For the text-containing cell, return its midpoint in [x, y] coordinate format. 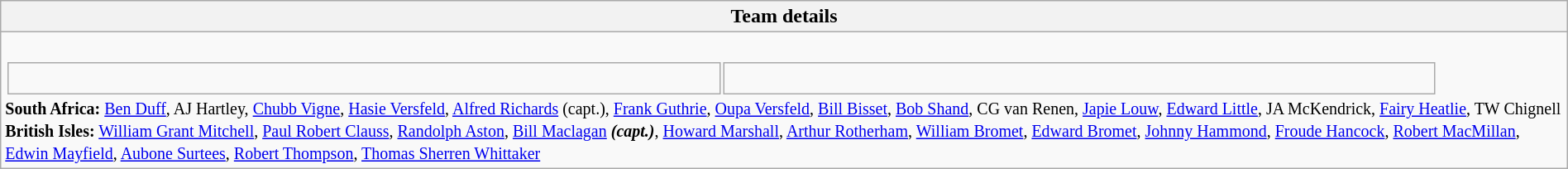
Team details [784, 17]
